Determine the [x, y] coordinate at the center of the cell enclosing the given text.  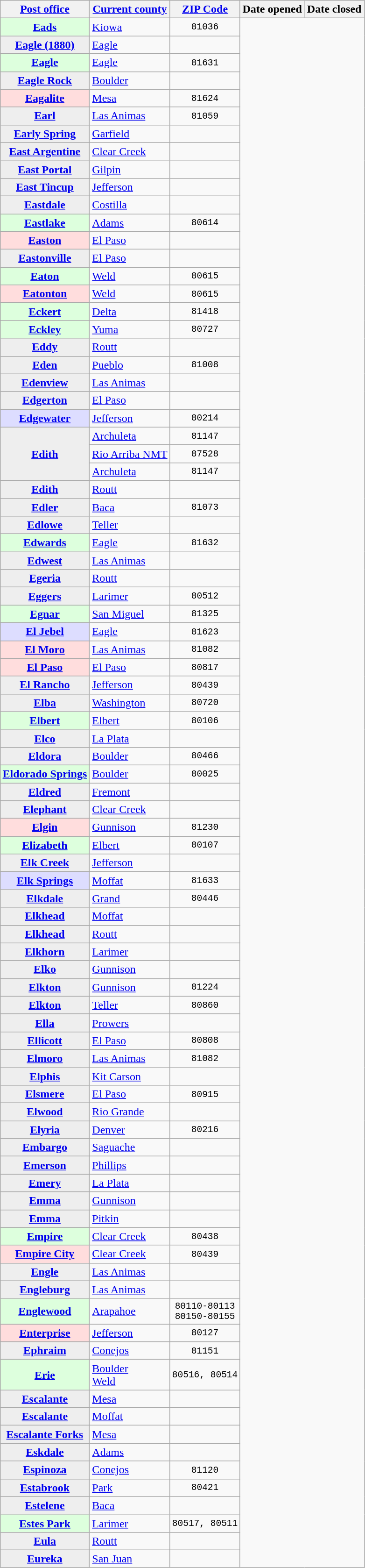
80466 [205, 756]
81073 [205, 507]
Elizabeth [45, 845]
BoulderWeld [130, 1375]
Eskdale [45, 1452]
Elkdale [45, 898]
Grand [130, 898]
Eldora [45, 756]
Elgin [45, 827]
Elwood [45, 1112]
ZIP Code [205, 9]
Washington [130, 703]
80446 [205, 898]
81230 [205, 827]
Kiowa [130, 27]
Edwards [45, 543]
Englewood [45, 1311]
80614 [205, 223]
El Rancho [45, 685]
Eaton [45, 276]
Arapahoe [130, 1311]
Erie [45, 1375]
Eagle (1880) [45, 45]
Denver [130, 1130]
Costilla [130, 205]
81036 [205, 27]
Edlowe [45, 525]
80517, 80511 [205, 1523]
Eagle Rock [45, 80]
80817 [205, 667]
Garfield [130, 134]
East Argentine [45, 151]
Edler [45, 507]
Rio Arriba NMT [130, 454]
Edenview [45, 383]
Ellicott [45, 1041]
80516, 80514 [205, 1375]
Elmoro [45, 1058]
80025 [205, 774]
Eastonville [45, 258]
81418 [205, 312]
Ephraim [45, 1351]
80438 [205, 1236]
Elk Creek [45, 863]
Embargo [45, 1147]
81008 [205, 365]
80216 [205, 1130]
Elephant [45, 810]
80106 [205, 720]
80860 [205, 1005]
Prowers [130, 1023]
Emery [45, 1183]
Earl [45, 116]
Park [130, 1488]
Eldorado Springs [45, 774]
Elko [45, 969]
Eddy [45, 347]
Estes Park [45, 1523]
Engleburg [45, 1290]
Eastlake [45, 223]
Saguache [130, 1147]
Date opened [272, 9]
Elco [45, 738]
80727 [205, 329]
Eula [45, 1541]
Egeria [45, 578]
Espinoza [45, 1470]
80512 [205, 596]
San Juan [130, 1559]
80127 [205, 1333]
81120 [205, 1470]
Elsmere [45, 1094]
Date closed [334, 9]
81632 [205, 543]
Eckley [45, 329]
81624 [205, 98]
80720 [205, 703]
Engle [45, 1272]
Easton [45, 241]
81059 [205, 116]
El Moro [45, 649]
Estelene [45, 1505]
Eggers [45, 596]
Eldred [45, 792]
Pueblo [130, 365]
East Portal [45, 169]
Delta [130, 312]
81623 [205, 632]
Early Spring [45, 134]
81151 [205, 1351]
Eureka [45, 1559]
Current county [130, 9]
Elphis [45, 1076]
80915 [205, 1094]
80421 [205, 1488]
Gilpin [130, 169]
Rio Grande [130, 1112]
87528 [205, 454]
East Tincup [45, 187]
Enterprise [45, 1333]
Elba [45, 703]
Elkhorn [45, 952]
Phillips [130, 1165]
81631 [205, 63]
Fremont [130, 792]
Eastdale [45, 205]
Ella [45, 1023]
Post office [45, 9]
80107 [205, 845]
81224 [205, 987]
81325 [205, 614]
Edgewater [45, 418]
Yuma [130, 329]
Edgerton [45, 400]
81633 [205, 881]
Estabrook [45, 1488]
Eckert [45, 312]
Edwest [45, 561]
Elk Springs [45, 881]
Empire [45, 1236]
80214 [205, 418]
Emerson [45, 1165]
Empire City [45, 1254]
Eagalite [45, 98]
Escalante Forks [45, 1434]
Eatonton [45, 294]
Egnar [45, 614]
Elyria [45, 1130]
Eden [45, 365]
Kit Carson [130, 1076]
Eads [45, 27]
80808 [205, 1041]
80110-8011380150-80155 [205, 1311]
El Jebel [45, 632]
Pitkin [130, 1219]
San Miguel [130, 614]
